Capture the cell that displays the provided text and extract its [x, y] central coordinate. 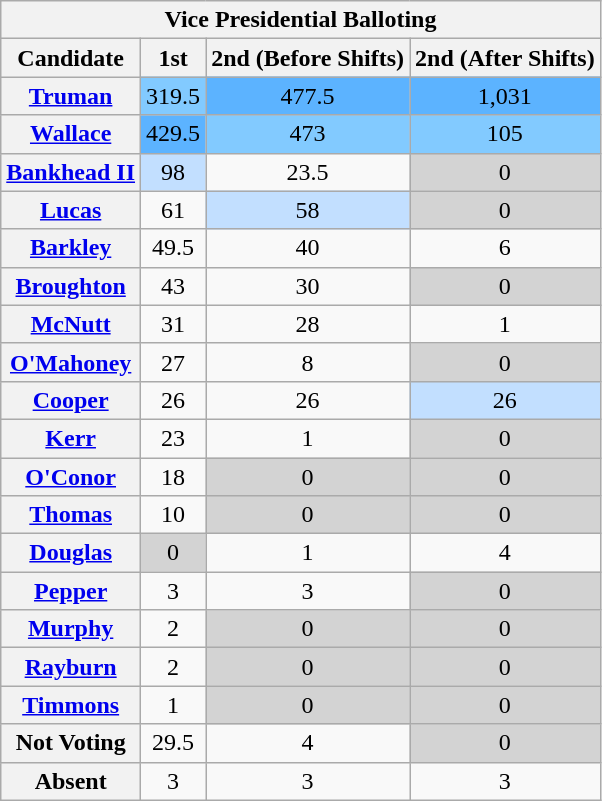
319.5 [174, 96]
McNutt [71, 324]
Douglas [71, 553]
Vice Presidential Balloting [300, 20]
Truman [71, 96]
Bankhead II [71, 172]
58 [308, 210]
Barkley [71, 248]
Rayburn [71, 667]
61 [174, 210]
Broughton [71, 286]
Absent [71, 781]
Lucas [71, 210]
477.5 [308, 96]
8 [308, 362]
31 [174, 324]
O'Conor [71, 477]
30 [308, 286]
Candidate [71, 58]
Wallace [71, 134]
Not Voting [71, 743]
1,031 [506, 96]
29.5 [174, 743]
Timmons [71, 705]
429.5 [174, 134]
18 [174, 477]
49.5 [174, 248]
2nd (After Shifts) [506, 58]
98 [174, 172]
Pepper [71, 591]
43 [174, 286]
Murphy [71, 629]
23.5 [308, 172]
Thomas [71, 515]
28 [308, 324]
10 [174, 515]
O'Mahoney [71, 362]
473 [308, 134]
40 [308, 248]
23 [174, 438]
1st [174, 58]
105 [506, 134]
27 [174, 362]
Kerr [71, 438]
2nd (Before Shifts) [308, 58]
Cooper [71, 400]
6 [506, 248]
